Capture the cell that displays the provided text and extract its [X, Y] central coordinate. 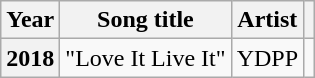
2018 [30, 58]
"Love It Live It" [146, 58]
YDPP [267, 58]
Year [30, 20]
Artist [267, 20]
Song title [146, 20]
